Identify which cell holds the provided text, then report its [x, y] central coordinate. 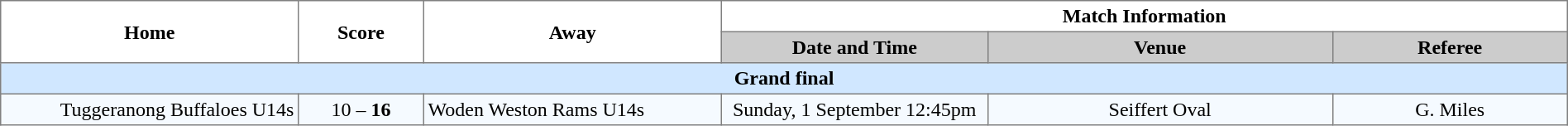
Woden Weston Rams U14s [572, 109]
Tuggeranong Buffaloes U14s [150, 109]
G. Miles [1450, 109]
Score [361, 31]
Match Information [1145, 17]
Seiffert Oval [1159, 109]
Grand final [784, 79]
Referee [1450, 47]
Home [150, 31]
Venue [1159, 47]
Date and Time [854, 47]
Sunday, 1 September 12:45pm [854, 109]
Away [572, 31]
10 – 16 [361, 109]
